Find where the given text appears and provide that cell's center as (X, Y) coordinate. 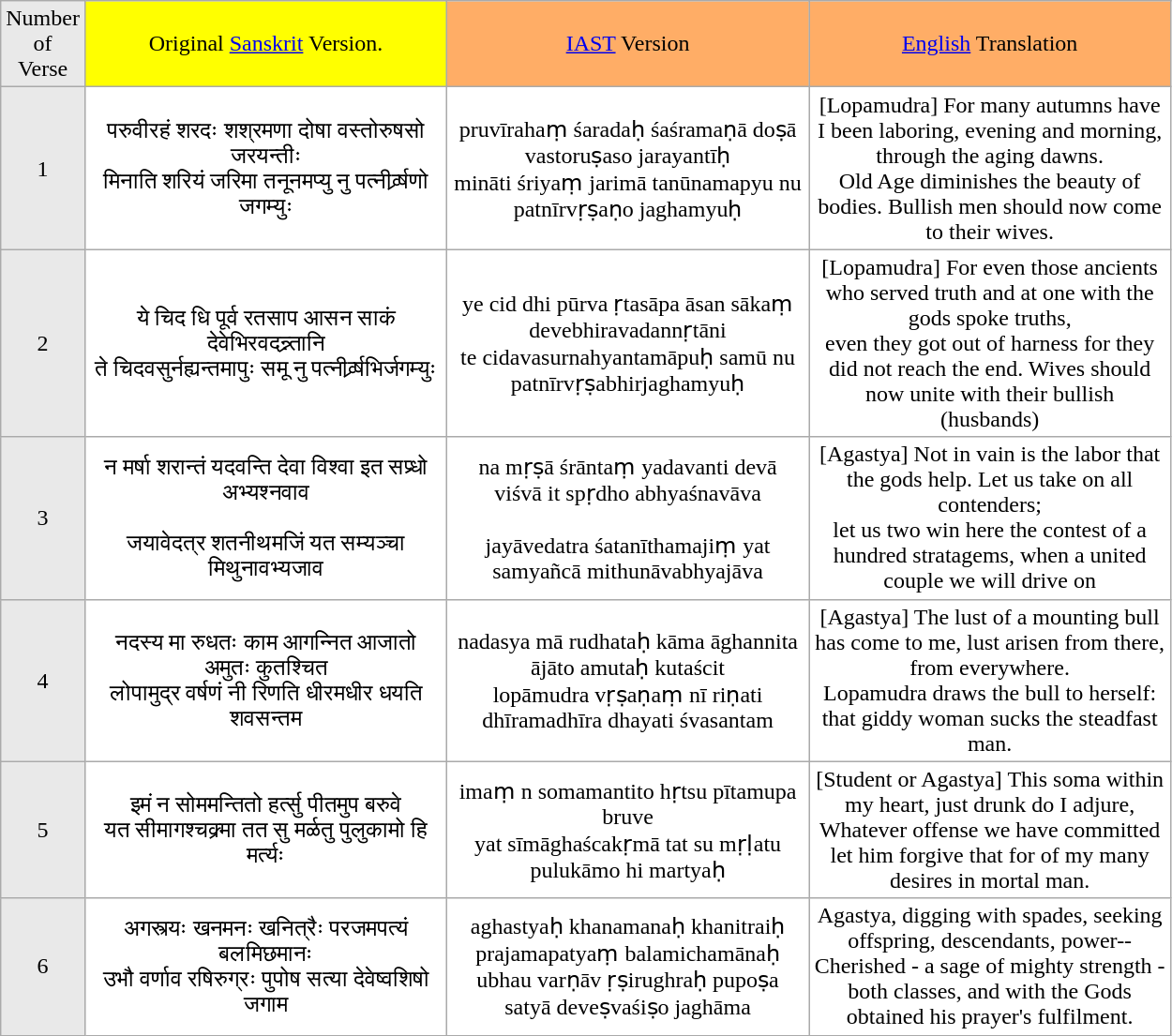
imaṃ n somamantito hṛtsu pītamupa bruve yat sīmāghaścakṛmā tat su mṛḷatu pulukāmo hi martyaḥ (628, 830)
pruvīrahaṃ śaradaḥ śaśramaṇā doṣā vastoruṣaso jarayantīḥmināti śriyaṃ jarimā tanūnamapyu nu patnīrvṛṣaṇo jaghamyuḥ (628, 169)
3 (43, 518)
1 (43, 169)
aghastyaḥ khanamanaḥ khanitraiḥ prajamapatyaṃ balamichamānaḥubhau varṇāv ṛṣirughraḥ pupoṣa satyā deveṣvaśiṣo jaghāma (628, 967)
4 (43, 681)
न मर्षा शरान्तं यदवन्ति देवा विश्वा इत सप्र्धो अभ्यश्नवाव जयावेदत्र शतनीथमजिं यत सम्यञ्चा मिथुनावभ्यजाव (265, 518)
Number of Verse (43, 44)
2 (43, 343)
6 (43, 967)
परुवीरहं शरदः शश्रमणा दोषा वस्तोरुषसो जरयन्तीःमिनाति शरियं जरिमा तनूनमप्यु नु पत्नीर्व्र्षणो जगम्युः (265, 169)
ye cid dhi pūrva ṛtasāpa āsan sākaṃ devebhiravadannṛtānite cidavasurnahyantamāpuḥ samū nu patnīrvṛṣabhirjaghamyuḥ (628, 343)
ये चिद धि पूर्व रतसाप आसन साकं देवेभिरवदन्न्र्तानिते चिदवसुर्नह्यन्तमापुः समू नु पत्नीर्व्र्षभिर्जगम्युः (265, 343)
इमं न सोममन्तितो हर्त्सु पीतमुप बरुवे यत सीमागश्चक्र्मा तत सु मर्ळतु पुलुकामो हि मर्त्यः (265, 830)
na mṛṣā śrāntaṃ yadavanti devā viśvā it spṛdho abhyaśnavāva jayāvedatra śatanīthamajiṃ yat samyañcā mithunāvabhyajāva (628, 518)
English Translation (990, 44)
नदस्य मा रुधतः काम आगन्नित आजातो अमुतः कुतश्चित लोपामुद्र वर्षणं नी रिणति धीरमधीर धयति शवसन्तम (265, 681)
Original Sanskrit Version. (265, 44)
अगस्त्यः खनमनः खनित्रैः परजमपत्यं बलमिछमानः उभौ वर्णाव रषिरुग्रः पुपोष सत्या देवेष्वशिषो जगाम (265, 967)
IAST Version (628, 44)
nadasya mā rudhataḥ kāma āghannita ājāto amutaḥ kutaścitlopāmudra vṛṣaṇaṃ nī riṇati dhīramadhīra dhayati śvasantam (628, 681)
5 (43, 830)
